Determine the [X, Y] coordinate at the center of the cell enclosing the given text.  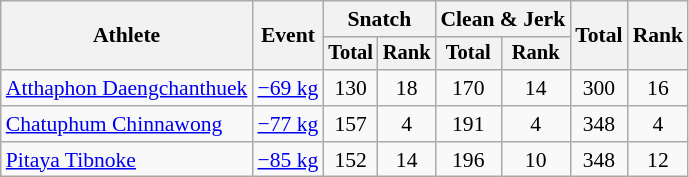
−77 kg [288, 124]
Chatuphum Chinnawong [127, 124]
Atthaphon Daengchanthuek [127, 88]
157 [350, 124]
348 [598, 124]
Event [288, 36]
191 [468, 124]
−69 kg [288, 88]
130 [350, 88]
Athlete [127, 36]
Clean & Jerk [502, 19]
Snatch [379, 19]
170 [468, 88]
14 [536, 88]
16 [658, 88]
300 [598, 88]
18 [407, 88]
